Determine the (x, y) coordinate at the center of the cell enclosing the given text.  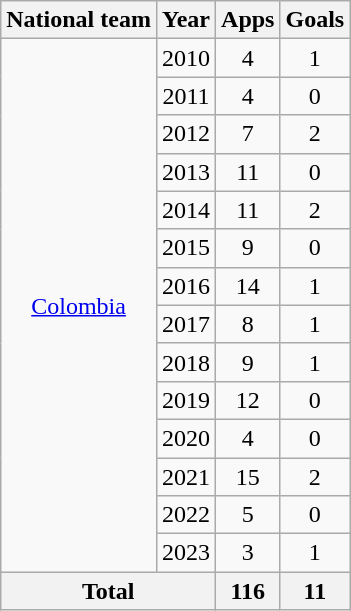
116 (248, 591)
2013 (186, 172)
2023 (186, 553)
Apps (248, 20)
Year (186, 20)
Goals (315, 20)
2019 (186, 400)
2021 (186, 477)
12 (248, 400)
Colombia (79, 306)
5 (248, 515)
2011 (186, 96)
3 (248, 553)
2020 (186, 438)
2017 (186, 324)
2022 (186, 515)
Total (108, 591)
2010 (186, 58)
14 (248, 286)
7 (248, 134)
8 (248, 324)
2016 (186, 286)
2018 (186, 362)
2014 (186, 210)
National team (79, 20)
2012 (186, 134)
2015 (186, 248)
15 (248, 477)
